Locate the cell with the specified text and output its [x, y] center coordinate. 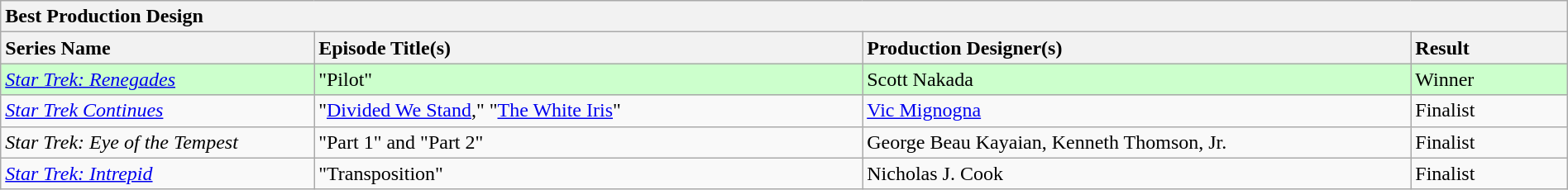
"Pilot" [589, 79]
Star Trek: Intrepid [157, 173]
Production Designer(s) [1136, 48]
Best Production Design [784, 17]
"Divided We Stand," "The White Iris" [589, 111]
Episode Title(s) [589, 48]
Result [1489, 48]
Star Trek Continues [157, 111]
Star Trek: Renegades [157, 79]
Nicholas J. Cook [1136, 173]
Scott Nakada [1136, 79]
"Part 1" and "Part 2" [589, 142]
Vic Mignogna [1136, 111]
George Beau Kayaian, Kenneth Thomson, Jr. [1136, 142]
Series Name [157, 48]
Winner [1489, 79]
Star Trek: Eye of the Tempest [157, 142]
"Transposition" [589, 173]
